Capture the cell that displays the provided text and extract its [x, y] central coordinate. 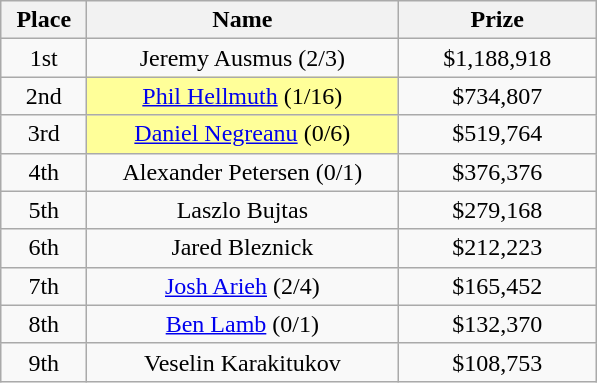
$376,376 [498, 172]
$279,168 [498, 210]
$734,807 [498, 96]
Name [242, 20]
3rd [44, 134]
Prize [498, 20]
7th [44, 286]
1st [44, 58]
$108,753 [498, 362]
5th [44, 210]
$212,223 [498, 248]
Veselin Karakitukov [242, 362]
2nd [44, 96]
9th [44, 362]
Phil Hellmuth (1/16) [242, 96]
Alexander Petersen (0/1) [242, 172]
Daniel Negreanu (0/6) [242, 134]
$132,370 [498, 324]
Jared Bleznick [242, 248]
8th [44, 324]
Place [44, 20]
Laszlo Bujtas [242, 210]
$519,764 [498, 134]
$1,188,918 [498, 58]
Josh Arieh (2/4) [242, 286]
Ben Lamb (0/1) [242, 324]
$165,452 [498, 286]
4th [44, 172]
Jeremy Ausmus (2/3) [242, 58]
6th [44, 248]
